Find where the given text appears and provide that cell's center as (X, Y) coordinate. 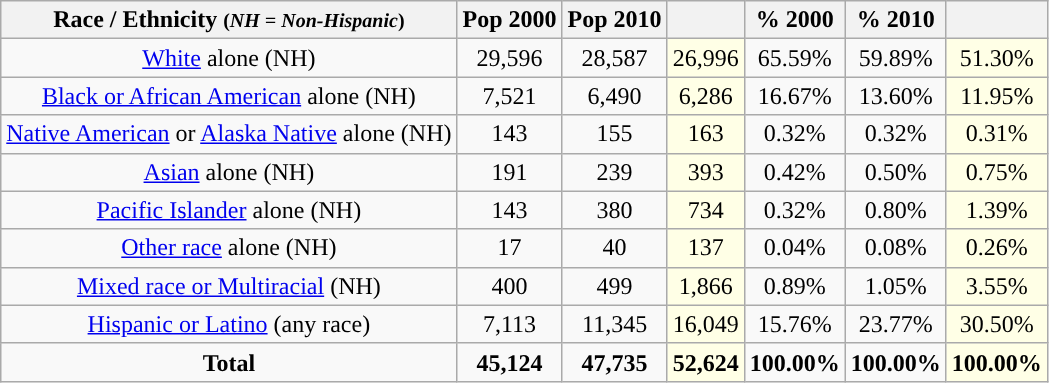
734 (706, 210)
White alone (NH) (229, 58)
1,866 (706, 286)
% 2010 (896, 20)
15.76% (794, 324)
Race / Ethnicity (NH = Non-Hispanic) (229, 20)
Other race alone (NH) (229, 248)
17 (510, 248)
137 (706, 248)
23.77% (896, 324)
47,735 (614, 362)
163 (706, 134)
6,286 (706, 96)
191 (510, 172)
Pop 2000 (510, 20)
400 (510, 286)
Native American or Alaska Native alone (NH) (229, 134)
% 2000 (794, 20)
6,490 (614, 96)
393 (706, 172)
16,049 (706, 324)
0.04% (794, 248)
28,587 (614, 58)
380 (614, 210)
0.31% (996, 134)
1.05% (896, 286)
1.39% (996, 210)
0.42% (794, 172)
499 (614, 286)
40 (614, 248)
26,996 (706, 58)
155 (614, 134)
7,521 (510, 96)
65.59% (794, 58)
30.50% (996, 324)
0.80% (896, 210)
Mixed race or Multiracial (NH) (229, 286)
11,345 (614, 324)
11.95% (996, 96)
3.55% (996, 286)
239 (614, 172)
59.89% (896, 58)
Pop 2010 (614, 20)
Asian alone (NH) (229, 172)
13.60% (896, 96)
0.75% (996, 172)
7,113 (510, 324)
Black or African American alone (NH) (229, 96)
29,596 (510, 58)
Total (229, 362)
Pacific Islander alone (NH) (229, 210)
0.50% (896, 172)
51.30% (996, 58)
16.67% (794, 96)
45,124 (510, 362)
0.26% (996, 248)
0.08% (896, 248)
Hispanic or Latino (any race) (229, 324)
52,624 (706, 362)
0.89% (794, 286)
